Extract the [X, Y] coordinate from the center of the cell holding the provided text.  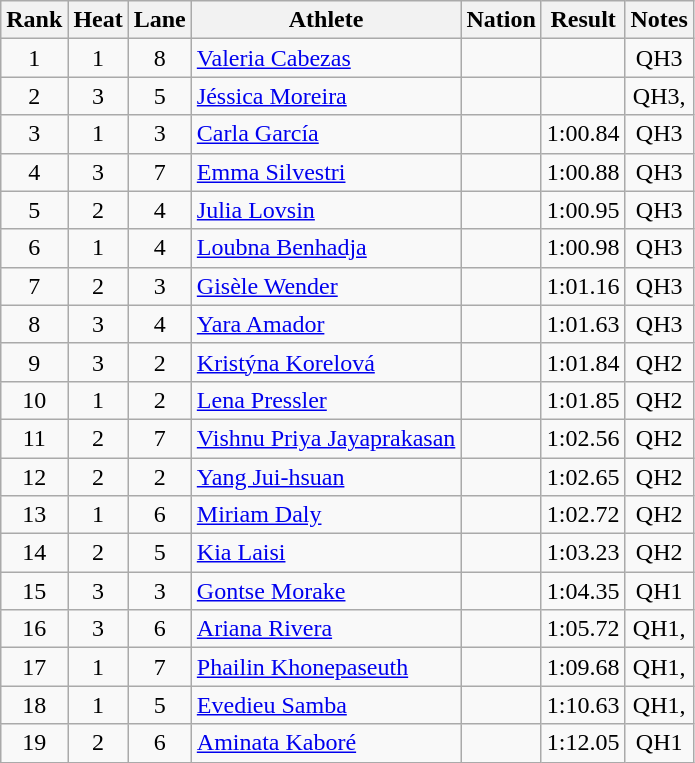
Vishnu Priya Jayaprakasan [326, 438]
11 [34, 438]
14 [34, 553]
Carla García [326, 134]
1:10.63 [583, 705]
Kristýna Korelová [326, 362]
1:01.85 [583, 400]
1:03.23 [583, 553]
1:00.98 [583, 248]
QH3, [659, 96]
1:05.72 [583, 629]
Yara Amador [326, 324]
1:01.84 [583, 362]
1:00.95 [583, 210]
19 [34, 743]
Evedieu Samba [326, 705]
Valeria Cabezas [326, 58]
16 [34, 629]
17 [34, 667]
1:01.16 [583, 286]
Julia Lovsin [326, 210]
Heat [98, 20]
Nation [501, 20]
Ariana Rivera [326, 629]
1:00.84 [583, 134]
1:02.72 [583, 515]
Loubna Benhadja [326, 248]
Notes [659, 20]
Jéssica Moreira [326, 96]
10 [34, 400]
Lane [160, 20]
Kia Laisi [326, 553]
1:02.65 [583, 477]
Rank [34, 20]
1:09.68 [583, 667]
Emma Silvestri [326, 172]
12 [34, 477]
1:04.35 [583, 591]
Yang Jui-hsuan [326, 477]
9 [34, 362]
Gisèle Wender [326, 286]
1:12.05 [583, 743]
Athlete [326, 20]
Miriam Daly [326, 515]
Lena Pressler [326, 400]
1:00.88 [583, 172]
18 [34, 705]
15 [34, 591]
1:01.63 [583, 324]
1:02.56 [583, 438]
13 [34, 515]
Phailin Khonepaseuth [326, 667]
Aminata Kaboré [326, 743]
Result [583, 20]
Gontse Morake [326, 591]
